Search for the cell housing the specified text and yield its [X, Y] center coordinate. 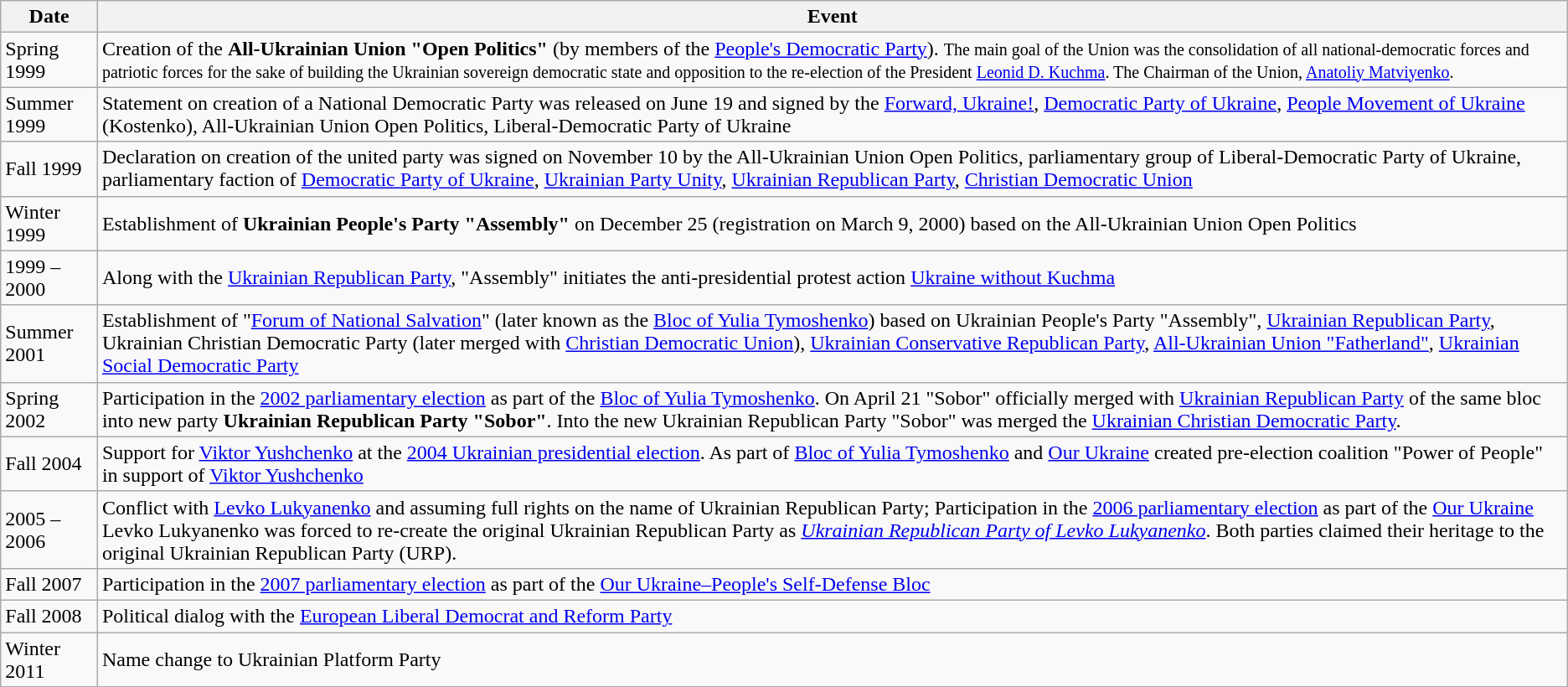
Winter 2011 [49, 659]
Political dialog with the European Liberal Democrat and Reform Party [833, 616]
Along with the Ukrainian Republican Party, "Assembly" initiates the anti-presidential protest action Ukraine without Kuchma [833, 278]
1999 – 2000 [49, 278]
Establishment of Ukrainian People's Party "Assembly" on December 25 (registration on March 9, 2000) based on the All-Ukrainian Union Open Politics [833, 223]
Summer 1999 [49, 114]
Fall 1999 [49, 169]
Name change to Ukrainian Platform Party [833, 659]
Date [49, 17]
Fall 2007 [49, 584]
Spring 1999 [49, 60]
Spring 2002 [49, 409]
Winter 1999 [49, 223]
2005 – 2006 [49, 529]
Fall 2004 [49, 464]
Participation in the 2007 parliamentary election as part of the Our Ukraine–People's Self-Defense Bloc [833, 584]
Fall 2008 [49, 616]
Summer 2001 [49, 343]
Event [833, 17]
